Scan for the cell matching the given text and deliver its (X, Y) coordinate at center. 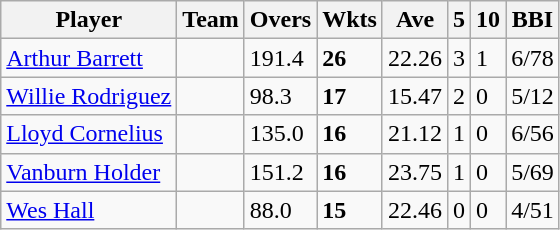
15.47 (414, 96)
22.26 (414, 58)
Player (89, 20)
5/69 (533, 172)
6/78 (533, 58)
Willie Rodriguez (89, 96)
6/56 (533, 134)
Overs (280, 20)
98.3 (280, 96)
Vanburn Holder (89, 172)
Wkts (350, 20)
151.2 (280, 172)
15 (350, 210)
Arthur Barrett (89, 58)
191.4 (280, 58)
17 (350, 96)
Wes Hall (89, 210)
23.75 (414, 172)
5 (460, 20)
4/51 (533, 210)
Ave (414, 20)
5/12 (533, 96)
22.46 (414, 210)
10 (488, 20)
135.0 (280, 134)
26 (350, 58)
3 (460, 58)
Lloyd Cornelius (89, 134)
2 (460, 96)
Team (211, 20)
21.12 (414, 134)
88.0 (280, 210)
BBI (533, 20)
